For the text-containing cell, return its midpoint in (x, y) coordinate format. 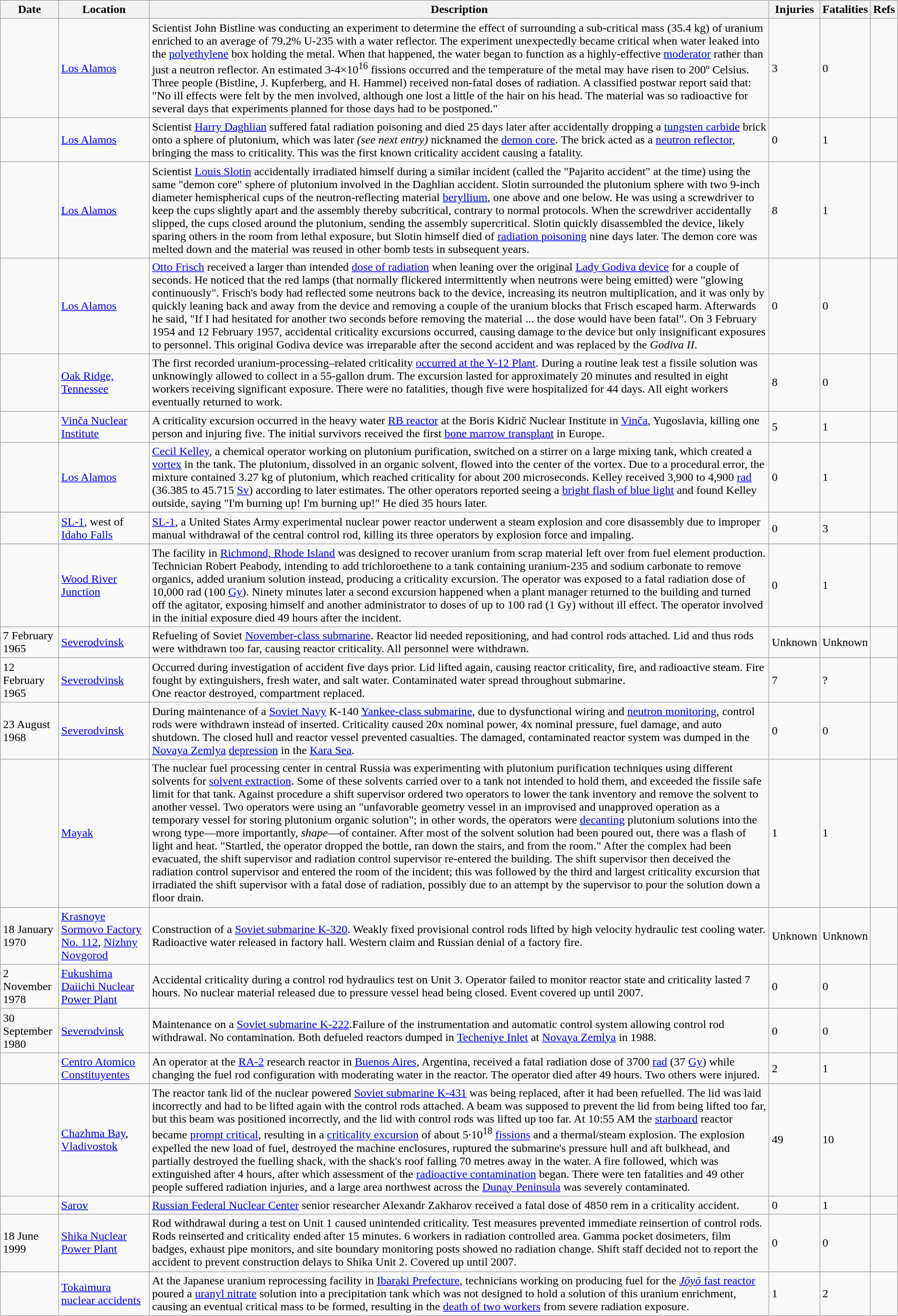
? (845, 680)
Vinča Nuclear Institute (104, 427)
Fukushima Daiichi Nuclear Power Plant (104, 986)
30 September 1980 (30, 1030)
2 November 1978 (30, 986)
Russian Federal Nuclear Center senior researcher Alexandr Zakharov received a fatal dose of 4850 rem in a criticality accident. (459, 1205)
49 (794, 1140)
Description (459, 10)
Fatalities (845, 10)
Mayak (104, 833)
Date (30, 10)
Tokaimura nuclear accidents (104, 1293)
Refs (884, 10)
10 (845, 1140)
Injuries (794, 10)
Sarov (104, 1205)
Shika Nuclear Power Plant (104, 1243)
5 (794, 427)
Chazhma Bay, Vladivostok (104, 1140)
Location (104, 10)
Centro Atomico Constituyentes (104, 1068)
18 January 1970 (30, 936)
23 August 1968 (30, 730)
SL-1, west of Idaho Falls (104, 528)
18 June 1999 (30, 1243)
Oak Ridge, Tennessee (104, 383)
7 February 1965 (30, 642)
Krasnoye Sormovo Factory No. 112, Nizhny Novgorod (104, 936)
12 February 1965 (30, 680)
7 (794, 680)
Wood River Junction (104, 586)
